Determine the [X, Y] coordinate at the center of the cell enclosing the given text.  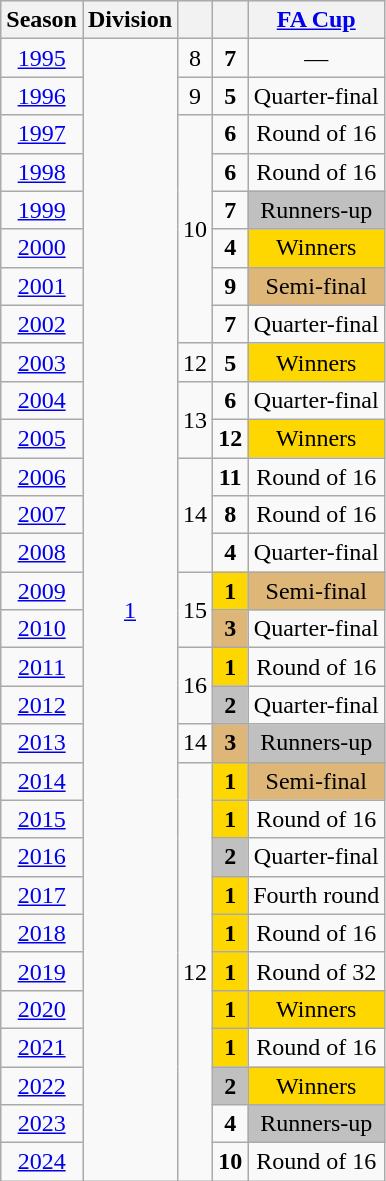
1997 [42, 134]
2010 [42, 629]
Season [42, 20]
2002 [42, 324]
Round of 32 [316, 971]
11 [230, 477]
2024 [42, 1162]
2011 [42, 667]
2004 [42, 400]
2000 [42, 248]
2001 [42, 286]
1995 [42, 58]
2007 [42, 515]
2006 [42, 477]
Fourth round [316, 895]
2005 [42, 438]
2022 [42, 1085]
2016 [42, 857]
2014 [42, 781]
2003 [42, 362]
1996 [42, 96]
2018 [42, 933]
2013 [42, 743]
2012 [42, 705]
2023 [42, 1124]
2008 [42, 553]
Division [130, 20]
2009 [42, 591]
2019 [42, 971]
16 [196, 686]
2021 [42, 1047]
2020 [42, 1009]
— [316, 58]
2015 [42, 819]
FA Cup [316, 20]
1999 [42, 210]
13 [196, 419]
1998 [42, 172]
15 [196, 610]
2017 [42, 895]
